Locate the cell with the specified text and output its (X, Y) center coordinate. 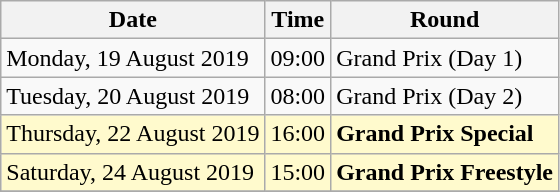
Grand Prix (Day 2) (445, 96)
15:00 (298, 172)
08:00 (298, 96)
09:00 (298, 58)
Tuesday, 20 August 2019 (133, 96)
16:00 (298, 134)
Grand Prix (Day 1) (445, 58)
Monday, 19 August 2019 (133, 58)
Saturday, 24 August 2019 (133, 172)
Date (133, 20)
Grand Prix Special (445, 134)
Round (445, 20)
Time (298, 20)
Grand Prix Freestyle (445, 172)
Thursday, 22 August 2019 (133, 134)
